Search for the cell housing the specified text and yield its [x, y] center coordinate. 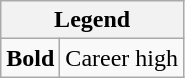
Bold [30, 58]
Career high [122, 58]
Legend [92, 20]
